For the text-containing cell, return its midpoint in [x, y] coordinate format. 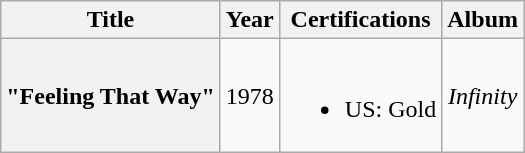
Infinity [483, 96]
Certifications [360, 20]
US: Gold [360, 96]
Year [250, 20]
Title [111, 20]
1978 [250, 96]
"Feeling That Way" [111, 96]
Album [483, 20]
